Output the [x, y] coordinate of the center of the cell containing the given text.  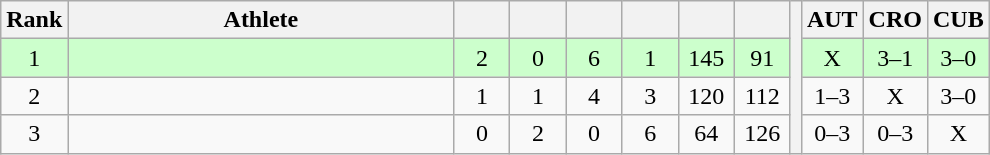
Athlete [261, 20]
4 [594, 96]
112 [762, 96]
1–3 [832, 96]
AUT [832, 20]
91 [762, 58]
Rank [34, 20]
120 [706, 96]
CUB [958, 20]
CRO [895, 20]
3–1 [895, 58]
145 [706, 58]
126 [762, 134]
64 [706, 134]
